Search for the cell housing the specified text and yield its [X, Y] center coordinate. 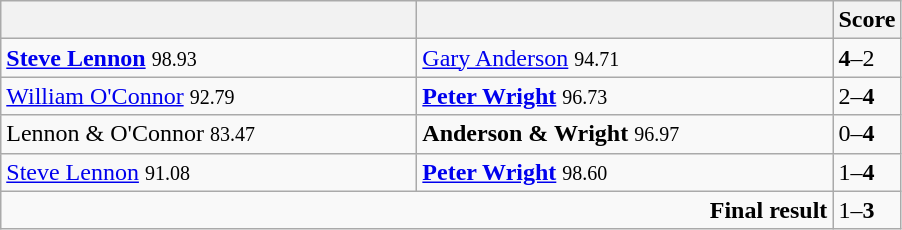
Score [867, 20]
4–2 [867, 58]
Peter Wright 96.73 [625, 96]
Final result [417, 210]
Steve Lennon 98.93 [209, 58]
Gary Anderson 94.71 [625, 58]
1–3 [867, 210]
Lennon & O'Connor 83.47 [209, 134]
2–4 [867, 96]
William O'Connor 92.79 [209, 96]
0–4 [867, 134]
Anderson & Wright 96.97 [625, 134]
1–4 [867, 172]
Steve Lennon 91.08 [209, 172]
Peter Wright 98.60 [625, 172]
